Pinpoint the cell where the given text exists, returning its (X, Y) midpoint coordinate. 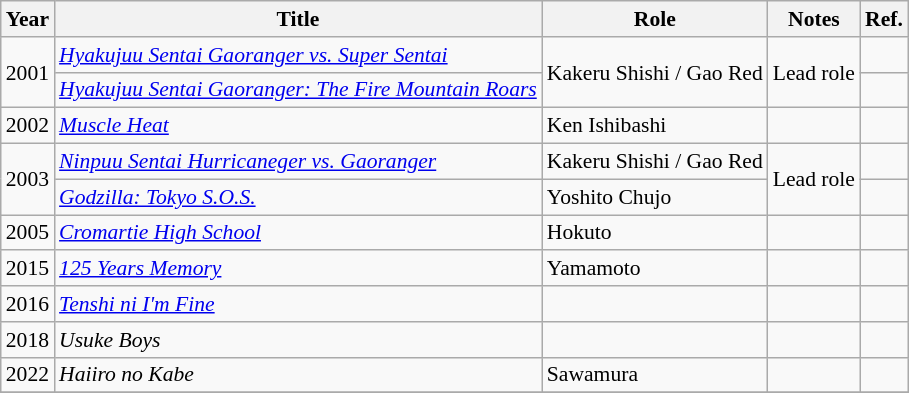
Tenshi ni I'm Fine (298, 304)
Sawamura (655, 375)
2022 (28, 375)
Ken Ishibashi (655, 126)
Hyakujuu Sentai Gaoranger: The Fire Mountain Roars (298, 90)
2003 (28, 180)
125 Years Memory (298, 269)
Usuke Boys (298, 340)
Cromartie High School (298, 233)
2002 (28, 126)
Hyakujuu Sentai Gaoranger vs. Super Sentai (298, 55)
Role (655, 19)
Ninpuu Sentai Hurricaneger vs. Gaoranger (298, 162)
2001 (28, 72)
2015 (28, 269)
Haiiro no Kabe (298, 375)
2005 (28, 233)
Yamamoto (655, 269)
Ref. (884, 19)
Year (28, 19)
Godzilla: Tokyo S.O.S. (298, 197)
Hokuto (655, 233)
2016 (28, 304)
Yoshito Chujo (655, 197)
2018 (28, 340)
Muscle Heat (298, 126)
Notes (814, 19)
Title (298, 19)
